From the cell containing the given text, extract its center point as [X, Y] coordinate. 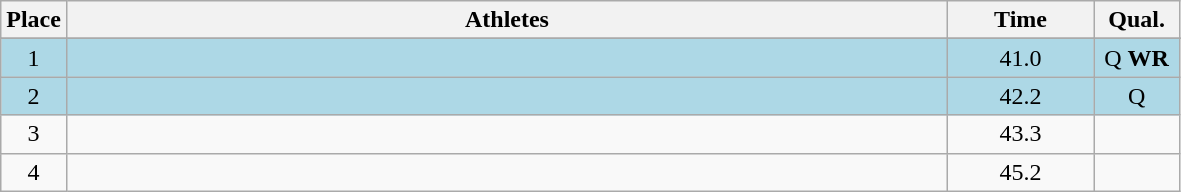
Q [1137, 96]
1 [34, 58]
Athletes [506, 20]
Qual. [1137, 20]
45.2 [1021, 172]
42.2 [1021, 96]
4 [34, 172]
2 [34, 96]
Q WR [1137, 58]
43.3 [1021, 134]
Place [34, 20]
Time [1021, 20]
3 [34, 134]
41.0 [1021, 58]
